Capture the cell that displays the provided text and extract its [x, y] central coordinate. 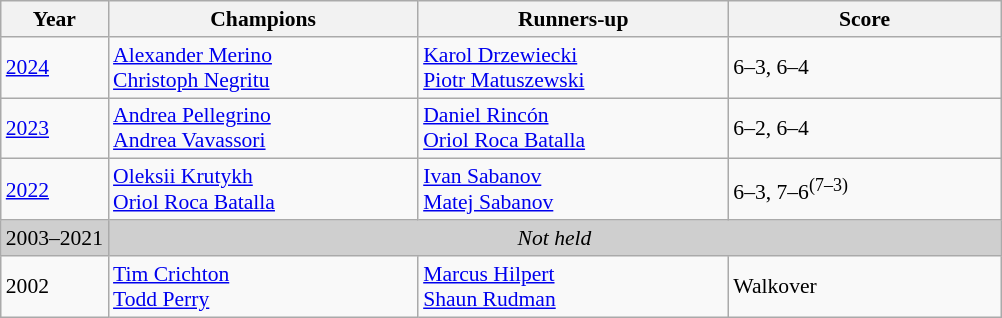
2022 [54, 190]
Alexander Merino Christoph Negritu [263, 68]
Ivan Sabanov Matej Sabanov [573, 190]
6–3, 6–4 [864, 68]
6–2, 6–4 [864, 128]
Score [864, 19]
Not held [554, 238]
Champions [263, 19]
2002 [54, 286]
2023 [54, 128]
2024 [54, 68]
2003–2021 [54, 238]
Year [54, 19]
Daniel Rincón Oriol Roca Batalla [573, 128]
Oleksii Krutykh Oriol Roca Batalla [263, 190]
6–3, 7–6(7–3) [864, 190]
Walkover [864, 286]
Tim Crichton Todd Perry [263, 286]
Marcus Hilpert Shaun Rudman [573, 286]
Runners-up [573, 19]
Karol Drzewiecki Piotr Matuszewski [573, 68]
Andrea Pellegrino Andrea Vavassori [263, 128]
